Return (x, y) of the center of cell containing provided text 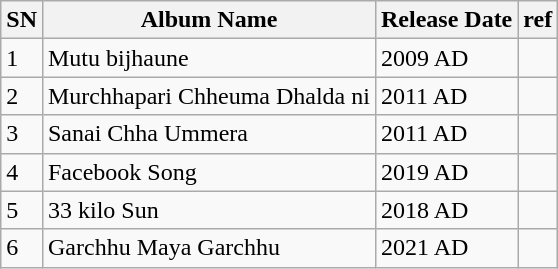
Garchhu Maya Garchhu (208, 248)
Sanai Chha Ummera (208, 134)
ref (538, 20)
2021 AD (446, 248)
6 (22, 248)
Mutu bijhaune (208, 58)
2019 AD (446, 172)
2018 AD (446, 210)
5 (22, 210)
3 (22, 134)
Release Date (446, 20)
1 (22, 58)
2009 AD (446, 58)
Murchhapari Chheuma Dhalda ni (208, 96)
33 kilo Sun (208, 210)
4 (22, 172)
Facebook Song (208, 172)
SN (22, 20)
2 (22, 96)
Album Name (208, 20)
